Provide the [x, y] coordinate of the cell's center where the given text is located.  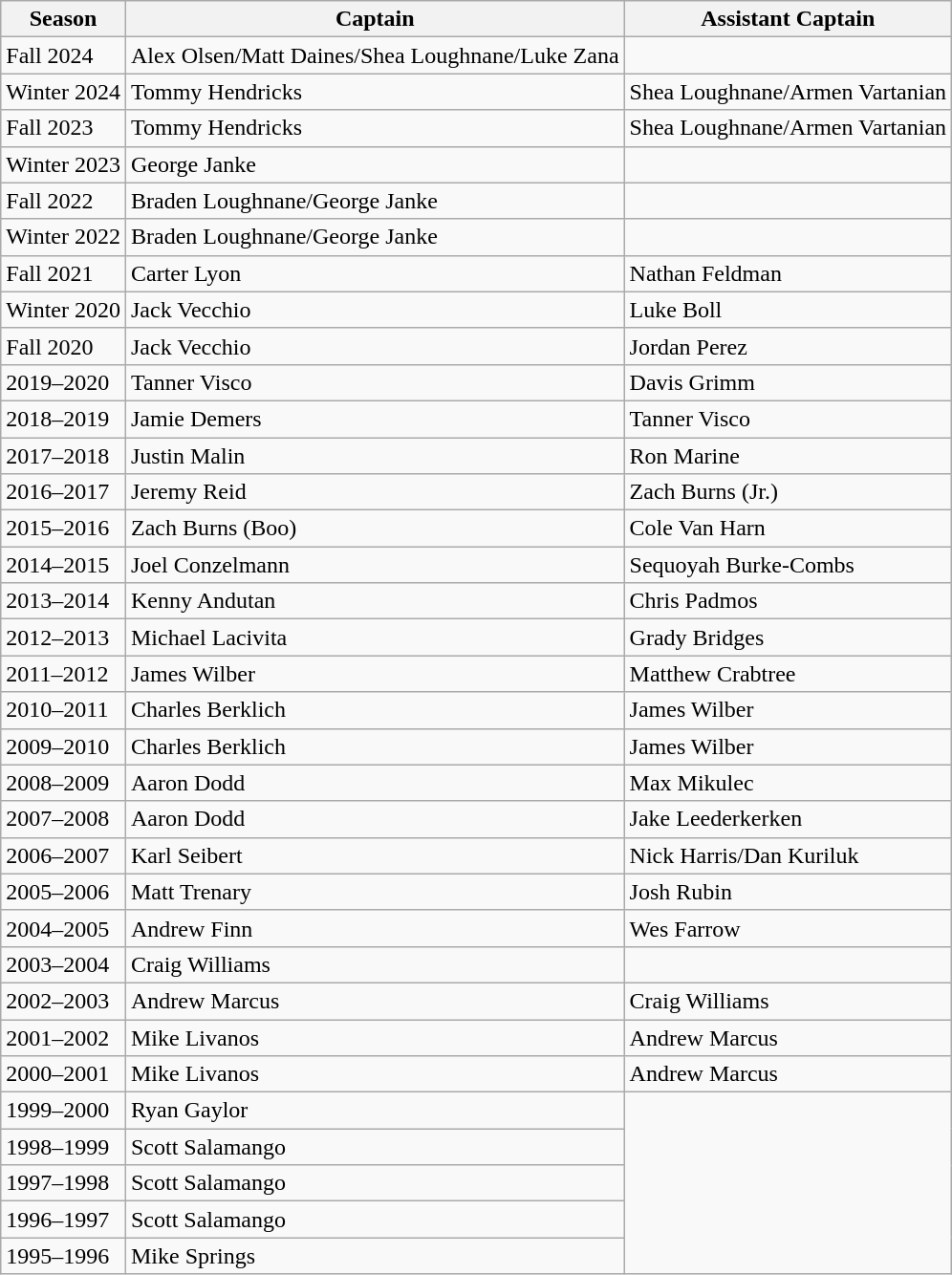
Zach Burns (Jr.) [788, 492]
Luke Boll [788, 310]
2013–2014 [63, 601]
Fall 2022 [63, 201]
Cole Van Harn [788, 529]
Assistant Captain [788, 19]
2007–2008 [63, 819]
Matt Trenary [375, 892]
Davis Grimm [788, 382]
Wes Farrow [788, 928]
Jeremy Reid [375, 492]
2019–2020 [63, 382]
2018–2019 [63, 419]
1995–1996 [63, 1256]
Fall 2021 [63, 273]
Michael Lacivita [375, 637]
Andrew Finn [375, 928]
2010–2011 [63, 710]
Matthew Crabtree [788, 674]
Fall 2023 [63, 128]
Ryan Gaylor [375, 1111]
2003–2004 [63, 964]
1997–1998 [63, 1183]
Winter 2022 [63, 237]
2011–2012 [63, 674]
2016–2017 [63, 492]
2009–2010 [63, 746]
Kenny Andutan [375, 601]
2008–2009 [63, 783]
Fall 2020 [63, 346]
Alex Olsen/Matt Daines/Shea Loughnane/Luke Zana [375, 55]
Season [63, 19]
Grady Bridges [788, 637]
Josh Rubin [788, 892]
2014–2015 [63, 565]
2002–2003 [63, 1001]
Nathan Feldman [788, 273]
Chris Padmos [788, 601]
Ron Marine [788, 456]
Zach Burns (Boo) [375, 529]
Sequoyah Burke-Combs [788, 565]
Carter Lyon [375, 273]
Fall 2024 [63, 55]
2017–2018 [63, 456]
2004–2005 [63, 928]
2015–2016 [63, 529]
Winter 2020 [63, 310]
Joel Conzelmann [375, 565]
Mike Springs [375, 1256]
1998–1999 [63, 1147]
Karl Seibert [375, 855]
Nick Harris/Dan Kuriluk [788, 855]
1999–2000 [63, 1111]
Winter 2023 [63, 164]
Jordan Perez [788, 346]
Jake Leederkerken [788, 819]
Jamie Demers [375, 419]
2006–2007 [63, 855]
2012–2013 [63, 637]
George Janke [375, 164]
1996–1997 [63, 1220]
2005–2006 [63, 892]
2000–2001 [63, 1074]
Justin Malin [375, 456]
Max Mikulec [788, 783]
Captain [375, 19]
Winter 2024 [63, 92]
2001–2002 [63, 1037]
